Output the (x, y) coordinate of the center of the cell containing the given text.  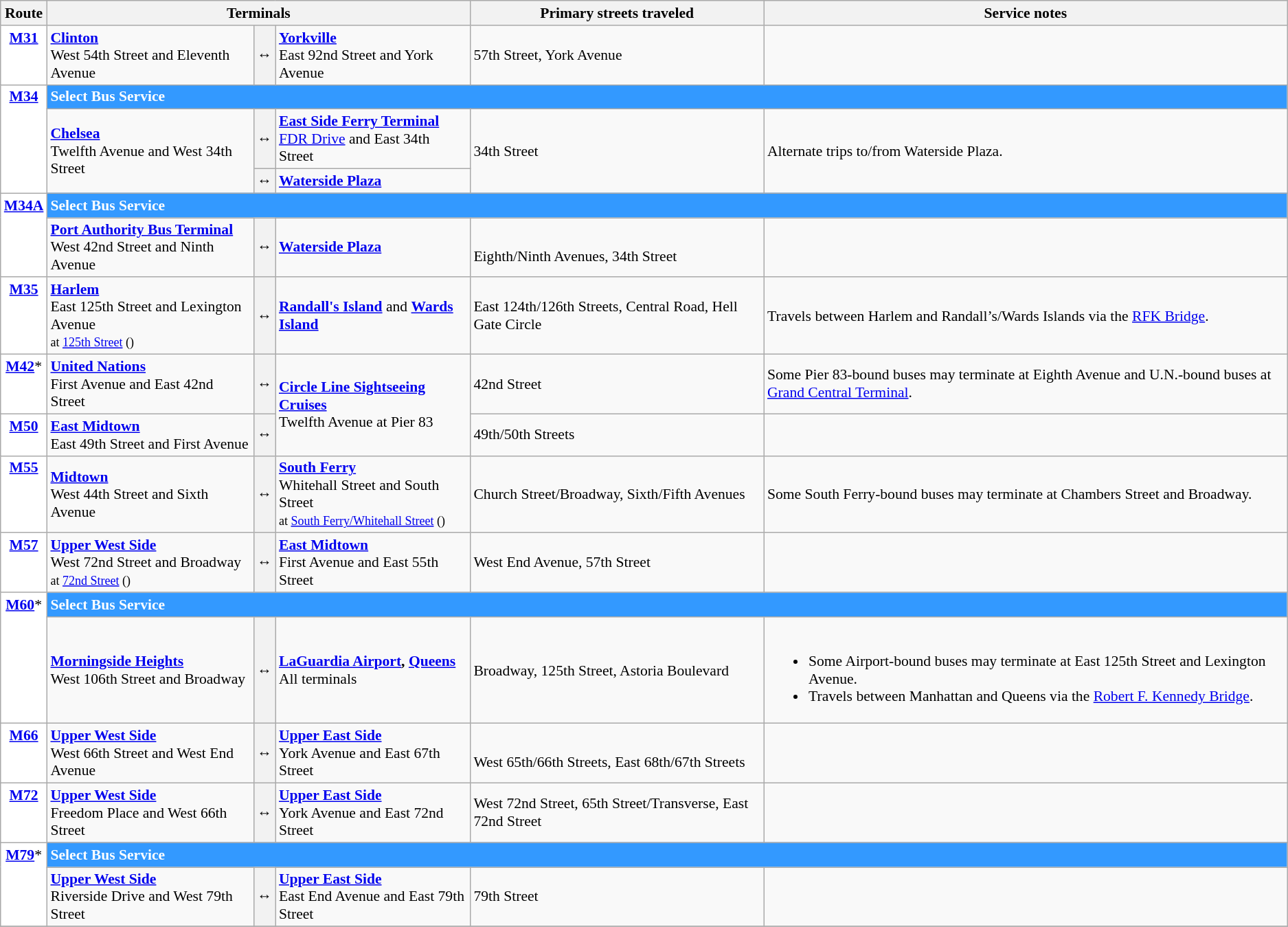
South FerryWhitehall Street and South Streetat South Ferry/Whitehall Street () (372, 494)
M35 (24, 316)
Service notes (1026, 13)
Upper East SideEast End Avenue and East 79th Street (372, 897)
Upper West SideWest 66th Street and West End Avenue (150, 753)
49th/50th Streets (617, 434)
Primary streets traveled (617, 13)
Eighth/Ninth Avenues, 34th Street (617, 247)
MidtownWest 44th Street and Sixth Avenue (150, 494)
Travels between Harlem and Randall’s/Wards Islands via the RFK Bridge. (1026, 316)
Alternate trips to/from Waterside Plaza. (1026, 151)
M66 (24, 753)
Upper West SideFreedom Place and West 66th Street (150, 814)
57th Street, York Avenue (617, 55)
East MidtownEast 49th Street and First Avenue (150, 434)
M60* (24, 658)
West 65th/66th Streets, East 68th/67th Streets (617, 753)
Port Authority Bus TerminalWest 42nd Street and Ninth Avenue (150, 247)
West 72nd Street, 65th Street/Transverse, East 72nd Street (617, 814)
West End Avenue, 57th Street (617, 563)
East 124th/126th Streets, Central Road, Hell Gate Circle (617, 316)
M50 (24, 434)
M34 (24, 139)
M34A (24, 235)
East MidtownFirst Avenue and East 55th Street (372, 563)
Morningside HeightsWest 106th Street and Broadway (150, 671)
YorkvilleEast 92nd Street and York Avenue (372, 55)
M72 (24, 814)
M57 (24, 563)
East Side Ferry TerminalFDR Drive and East 34th Street (372, 139)
M31 (24, 55)
Randall's Island and Wards Island (372, 316)
Upper East SideYork Avenue and East 67th Street (372, 753)
42nd Street (617, 385)
Church Street/Broadway, Sixth/Fifth Avenues (617, 494)
Route (24, 13)
Upper West SideRiverside Drive and West 79th Street (150, 897)
M42* (24, 385)
HarlemEast 125th Street and Lexington Avenueat 125th Street () (150, 316)
79th Street (617, 897)
ClintonWest 54th Street and Eleventh Avenue (150, 55)
Circle Line Sightseeing CruisesTwelfth Avenue at Pier 83 (372, 405)
Upper West SideWest 72nd Street and Broadwayat 72nd Street () (150, 563)
M55 (24, 494)
Some South Ferry-bound buses may terminate at Chambers Street and Broadway. (1026, 494)
Some Pier 83-bound buses may terminate at Eighth Avenue and U.N.-bound buses at Grand Central Terminal. (1026, 385)
Upper East SideYork Avenue and East 72nd Street (372, 814)
LaGuardia Airport, QueensAll terminals (372, 671)
United NationsFirst Avenue and East 42nd Street (150, 385)
Broadway, 125th Street, Astoria Boulevard (617, 671)
ChelseaTwelfth Avenue and West 34th Street (150, 151)
Terminals (258, 13)
M79* (24, 884)
34th Street (617, 151)
